Capture the cell that displays the provided text and extract its (x, y) central coordinate. 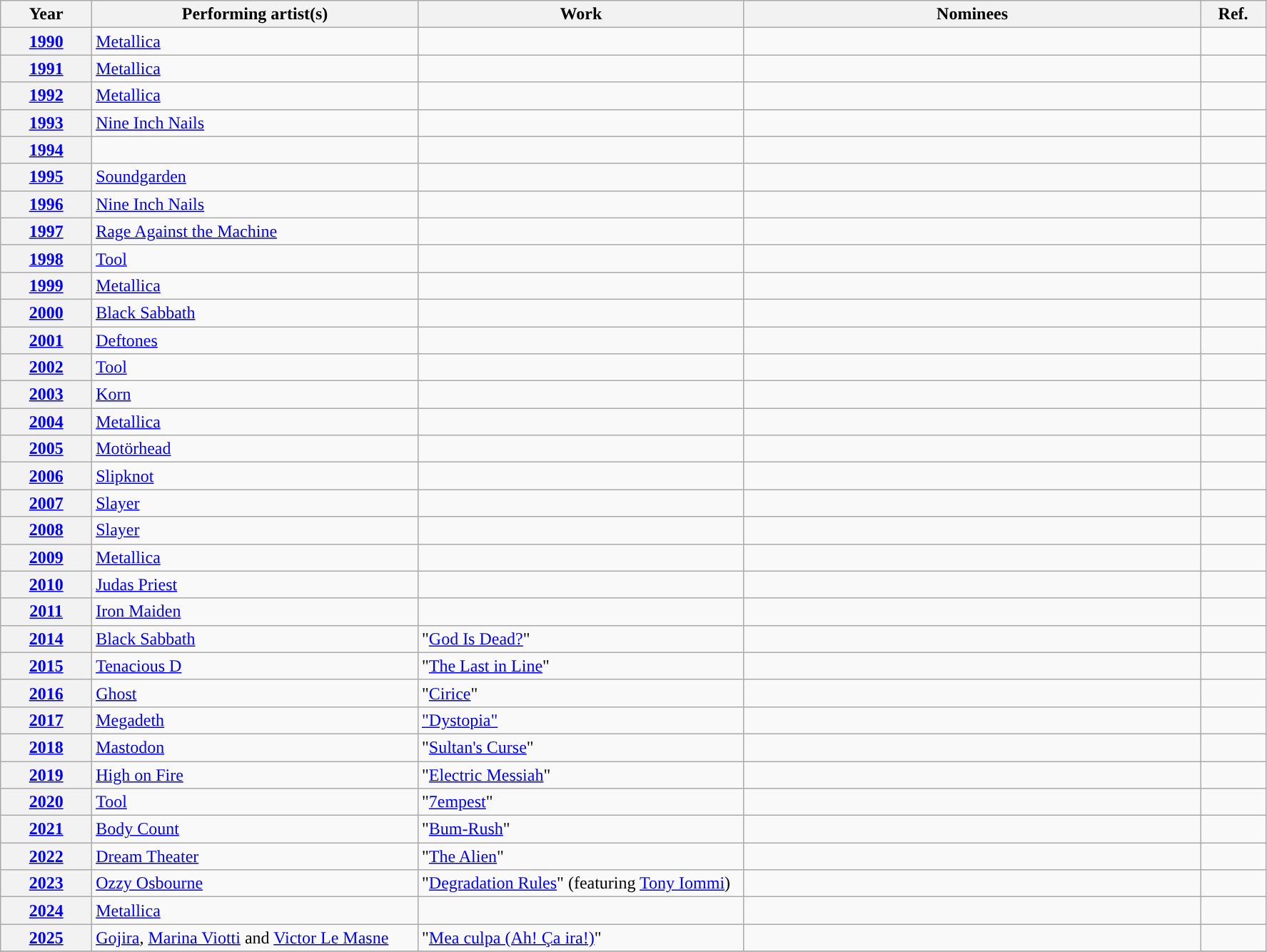
"Cirice" (581, 693)
2024 (46, 911)
"Mea culpa (Ah! Ça ira!)" (581, 938)
1995 (46, 177)
Iron Maiden (256, 612)
2002 (46, 368)
"Dystopia" (581, 720)
Rage Against the Machine (256, 231)
Tenacious D (256, 666)
"The Last in Line" (581, 666)
Soundgarden (256, 177)
1999 (46, 285)
2000 (46, 313)
1996 (46, 204)
Work (581, 14)
2017 (46, 720)
"The Alien" (581, 856)
2005 (46, 449)
1998 (46, 258)
Performing artist(s) (256, 14)
Motörhead (256, 449)
2016 (46, 693)
Ozzy Osbourne (256, 883)
High on Fire (256, 774)
2025 (46, 938)
Mastodon (256, 747)
2007 (46, 503)
Judas Priest (256, 584)
Deftones (256, 340)
2014 (46, 639)
Megadeth (256, 720)
Gojira, Marina Viotti and Victor Le Masne (256, 938)
2021 (46, 829)
2006 (46, 476)
2010 (46, 584)
Ghost (256, 693)
"7empest" (581, 802)
"Degradation Rules" (featuring Tony Iommi) (581, 883)
2022 (46, 856)
1993 (46, 123)
2009 (46, 557)
"God Is Dead?" (581, 639)
Body Count (256, 829)
Slipknot (256, 476)
1991 (46, 69)
"Bum-Rush" (581, 829)
1990 (46, 41)
2008 (46, 530)
2018 (46, 747)
2020 (46, 802)
2019 (46, 774)
2015 (46, 666)
2001 (46, 340)
Korn (256, 395)
2003 (46, 395)
Ref. (1233, 14)
1992 (46, 96)
Year (46, 14)
2023 (46, 883)
Nominees (972, 14)
2004 (46, 422)
Dream Theater (256, 856)
"Sultan's Curse" (581, 747)
2011 (46, 612)
1994 (46, 150)
"Electric Messiah" (581, 774)
1997 (46, 231)
